From the cell containing the given text, extract its center point as (x, y) coordinate. 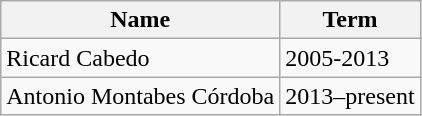
Ricard Cabedo (140, 58)
Name (140, 20)
Antonio Montabes Córdoba (140, 96)
2013–present (350, 96)
2005-2013 (350, 58)
Term (350, 20)
